Capture the cell that displays the provided text and extract its (X, Y) central coordinate. 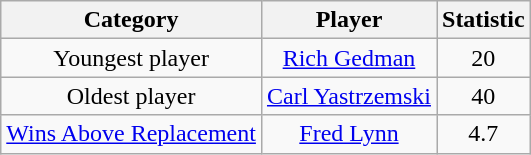
20 (483, 58)
4.7 (483, 134)
Statistic (483, 20)
Rich Gedman (348, 58)
Player (348, 20)
Carl Yastrzemski (348, 96)
Oldest player (132, 96)
Category (132, 20)
Fred Lynn (348, 134)
Wins Above Replacement (132, 134)
Youngest player (132, 58)
40 (483, 96)
